Capture the cell that displays the provided text and extract its (x, y) central coordinate. 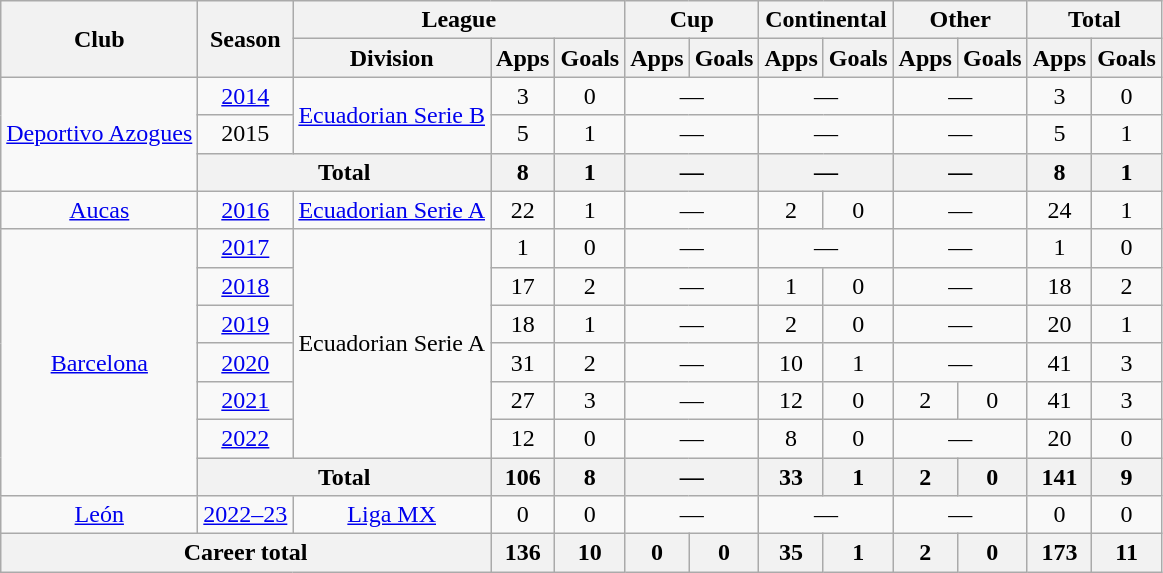
León (100, 515)
Cup (692, 20)
2022 (246, 438)
2020 (246, 362)
Continental (826, 20)
League (459, 20)
136 (523, 553)
17 (523, 286)
Career total (246, 553)
9 (1127, 477)
173 (1059, 553)
141 (1059, 477)
2022–23 (246, 515)
35 (791, 553)
Barcelona (100, 362)
2015 (246, 134)
27 (523, 400)
2017 (246, 248)
24 (1059, 210)
2018 (246, 286)
Division (392, 58)
2021 (246, 400)
31 (523, 362)
Liga MX (392, 515)
Season (246, 39)
Deportivo Azogues (100, 134)
106 (523, 477)
Club (100, 39)
2019 (246, 324)
Aucas (100, 210)
11 (1127, 553)
33 (791, 477)
Other (960, 20)
Ecuadorian Serie B (392, 115)
22 (523, 210)
2014 (246, 96)
2016 (246, 210)
